Extract the (X, Y) coordinate from the center of the cell holding the provided text.  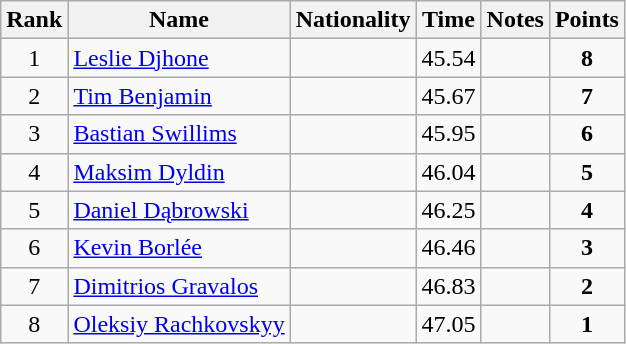
46.25 (448, 210)
Kevin Borlée (179, 248)
46.46 (448, 248)
Points (586, 20)
Leslie Djhone (179, 58)
45.54 (448, 58)
Oleksiy Rachkovskyy (179, 324)
Rank (34, 20)
46.83 (448, 286)
45.67 (448, 96)
46.04 (448, 172)
Nationality (353, 20)
Tim Benjamin (179, 96)
Notes (515, 20)
Maksim Dyldin (179, 172)
Bastian Swillims (179, 134)
Dimitrios Gravalos (179, 286)
Daniel Dąbrowski (179, 210)
Time (448, 20)
45.95 (448, 134)
Name (179, 20)
47.05 (448, 324)
